Return [X, Y] of the center of cell containing provided text 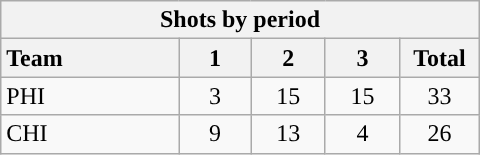
Shots by period [240, 20]
CHI [90, 134]
26 [440, 134]
Total [440, 58]
PHI [90, 96]
4 [362, 134]
33 [440, 96]
Team [90, 58]
2 [288, 58]
9 [215, 134]
13 [288, 134]
1 [215, 58]
